Find where the given text appears and provide that cell's center as [x, y] coordinate. 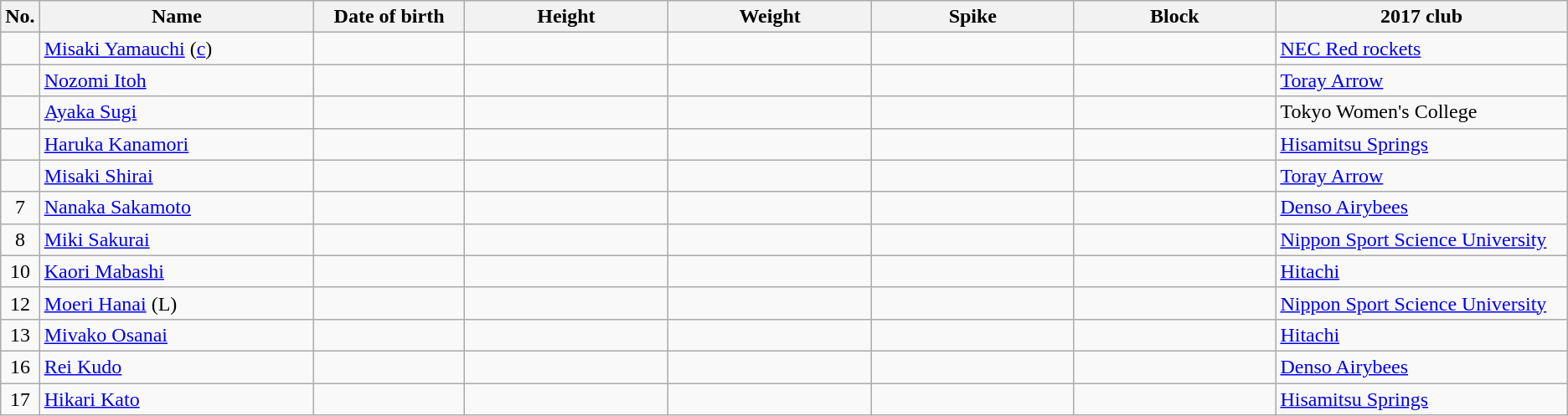
Ayaka Sugi [176, 112]
Nanaka Sakamoto [176, 208]
2017 club [1421, 17]
Hikari Kato [176, 399]
Height [566, 17]
Rei Kudo [176, 367]
16 [20, 367]
NEC Red rockets [1421, 49]
Tokyo Women's College [1421, 112]
12 [20, 303]
No. [20, 17]
8 [20, 239]
7 [20, 208]
Block [1174, 17]
Misaki Shirai [176, 176]
Kaori Mabashi [176, 271]
Mivako Osanai [176, 335]
Haruka Kanamori [176, 144]
Spike [973, 17]
13 [20, 335]
Moeri Hanai (L) [176, 303]
Miki Sakurai [176, 239]
10 [20, 271]
Weight [770, 17]
17 [20, 399]
Name [176, 17]
Date of birth [389, 17]
Misaki Yamauchi (c) [176, 49]
Nozomi Itoh [176, 80]
